Scan for the cell matching the given text and deliver its [X, Y] coordinate at center. 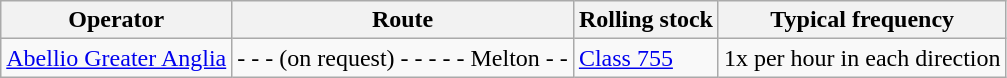
Typical frequency [862, 20]
Class 755 [646, 58]
Abellio Greater Anglia [116, 58]
Route [403, 20]
Rolling stock [646, 20]
Operator [116, 20]
- - - (on request) - - - - - Melton - - [403, 58]
1x per hour in each direction [862, 58]
